Find where the given text appears and provide that cell's center as (X, Y) coordinate. 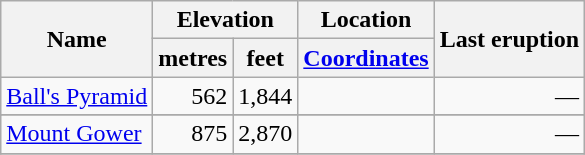
1,844 (266, 96)
Last eruption (509, 39)
Ball's Pyramid (77, 96)
562 (193, 96)
875 (193, 134)
Mount Gower (77, 134)
Elevation (226, 20)
Location (366, 20)
2,870 (266, 134)
Coordinates (366, 58)
Name (77, 39)
metres (193, 58)
feet (266, 58)
